For the text-containing cell, return its midpoint in [X, Y] coordinate format. 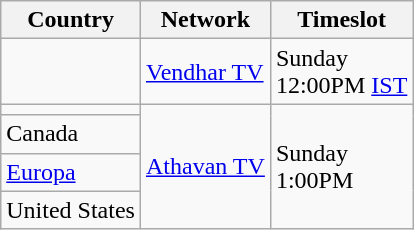
Vendhar TV [205, 72]
Sunday 12:00PM IST [341, 72]
Canada [71, 134]
Network [205, 20]
Athavan TV [205, 166]
Country [71, 20]
Europa [71, 172]
Timeslot [341, 20]
United States [71, 210]
Sunday 1:00PM [341, 166]
